Determine the (x, y) coordinate at the center of the cell enclosing the given text.  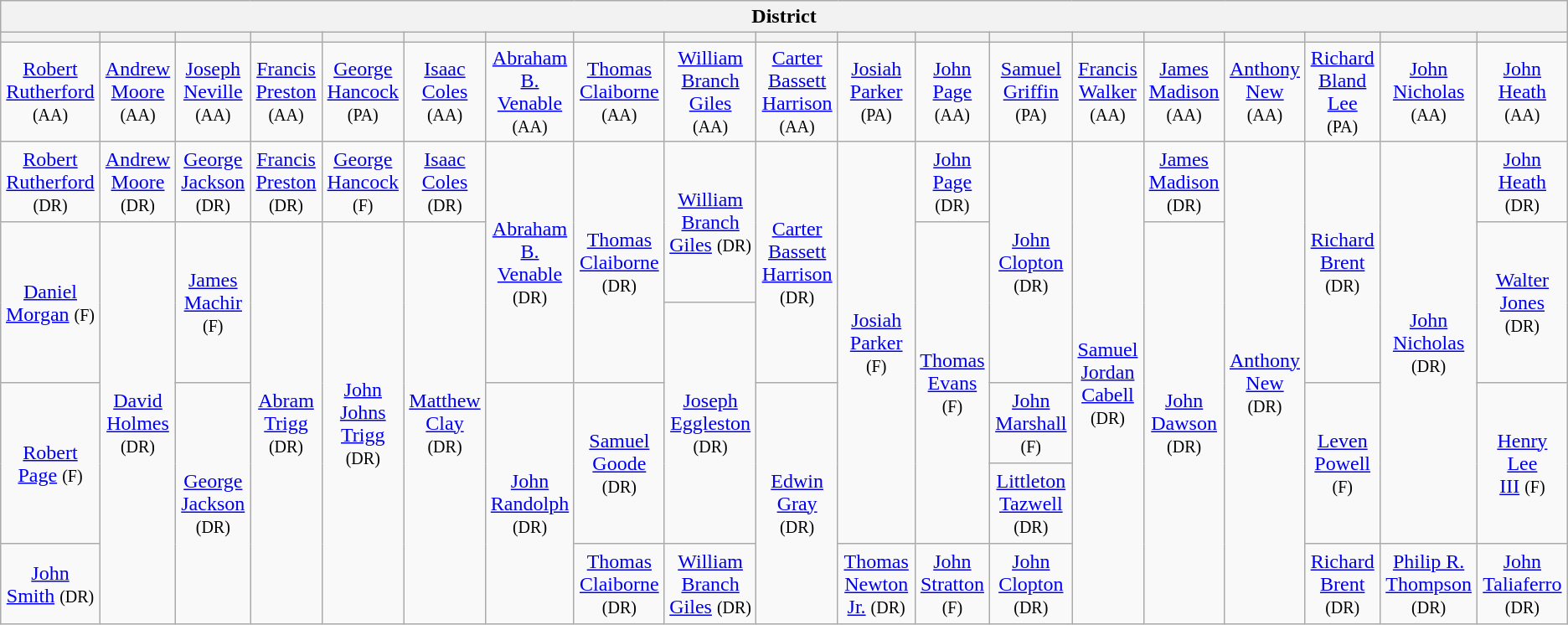
WalterJones (DR) (1523, 302)
JosiahParker (F) (876, 343)
RobertPage (F) (50, 463)
JosephNeville (AA) (213, 92)
IsaacColes (DR) (444, 182)
FrancisPreston (AA) (286, 92)
DanielMorgan (F) (50, 302)
JamesMadison (AA) (1184, 92)
DavidHolmes (DR) (137, 423)
Abraham B.Venable (AA) (530, 92)
LevenPowell (F) (1343, 463)
JohnHeath (AA) (1523, 92)
ThomasClaiborne (AA) (619, 92)
Carter BassettHarrison (DR) (797, 262)
Abraham B.Venable (DR) (530, 262)
JohnDawson (DR) (1184, 423)
JohnPage (DR) (952, 182)
LittletonTazwell (DR) (1031, 504)
GeorgeJackson(DR) (213, 504)
JohnRandolph(DR) (530, 504)
JohnSmith (DR) (50, 584)
EdwinGray (DR) (797, 504)
GeorgeHancock (F) (363, 182)
AbramTrigg (DR) (286, 423)
John JohnsTrigg (DR) (363, 423)
ThomasNewton Jr. (DR) (876, 584)
JohnTaliaferro (DR) (1523, 584)
FrancisPreston (DR) (286, 182)
JamesMadison (DR) (1184, 182)
AnthonyNew (AA) (1265, 92)
JosiahParker (PA) (876, 92)
Philip R.Thompson (DR) (1429, 584)
RobertRutherford (DR) (50, 182)
JamesMachir (F) (213, 302)
JohnPage (AA) (952, 92)
AnthonyNew (DR) (1265, 383)
AndrewMoore (AA) (137, 92)
AndrewMoore (DR) (137, 182)
District (784, 17)
Richard BlandLee (PA) (1343, 92)
RobertRutherford (AA) (50, 92)
SamuelGoode (DR) (619, 463)
JohnStratton (F) (952, 584)
GeorgeHancock (PA) (363, 92)
SamuelJordanCabell (DR) (1107, 383)
JohnNicholas (DR) (1429, 343)
FrancisWalker (AA) (1107, 92)
ThomasEvans (F) (952, 383)
IsaacColes (AA) (444, 92)
JohnNicholas (AA) (1429, 92)
JohnMarshall (F) (1031, 423)
GeorgeJackson (DR) (213, 182)
William BranchGiles (AA) (710, 92)
MatthewClay (DR) (444, 423)
Carter BassettHarrison (AA) (797, 92)
JohnHeath (DR) (1523, 182)
Henry LeeIII (F) (1523, 463)
JosephEggleston (DR) (710, 423)
SamuelGriffin (PA) (1031, 92)
